Pinpoint the cell where the given text exists, returning its (x, y) midpoint coordinate. 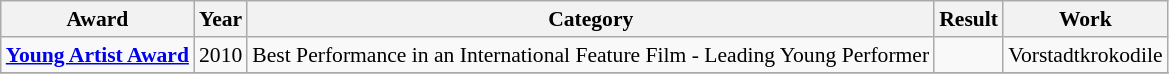
Year (220, 19)
Best Performance in an International Feature Film - Leading Young Performer (590, 55)
Young Artist Award (98, 55)
Work (1085, 19)
Category (590, 19)
Award (98, 19)
Vorstadtkrokodile (1085, 55)
Result (968, 19)
2010 (220, 55)
